Pinpoint the cell where the given text exists, returning its (X, Y) midpoint coordinate. 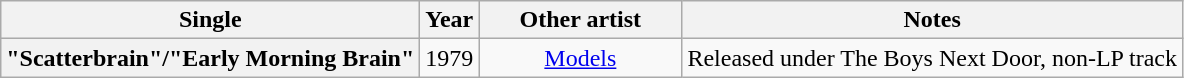
Released under The Boys Next Door, non-LP track (932, 58)
"Scatterbrain"/"Early Morning Brain" (210, 58)
Notes (932, 20)
Models (580, 58)
Year (450, 20)
Single (210, 20)
Other artist (580, 20)
1979 (450, 58)
